From the cell containing the given text, extract its center point as [x, y] coordinate. 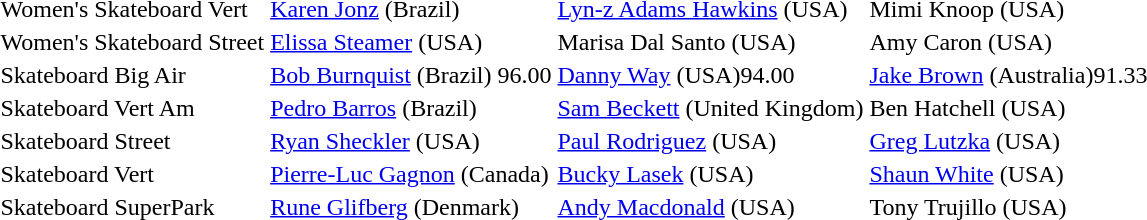
Sam Beckett (United Kingdom) [710, 108]
Elissa Steamer (USA) [411, 42]
Paul Rodriguez (USA) [710, 141]
Bob Burnquist (Brazil) 96.00 [411, 75]
Marisa Dal Santo (USA) [710, 42]
Danny Way (USA)94.00 [710, 75]
Bucky Lasek (USA) [710, 174]
Ryan Sheckler (USA) [411, 141]
Pedro Barros (Brazil) [411, 108]
Pierre-Luc Gagnon (Canada) [411, 174]
